Pinpoint the cell where the given text exists, returning its (x, y) midpoint coordinate. 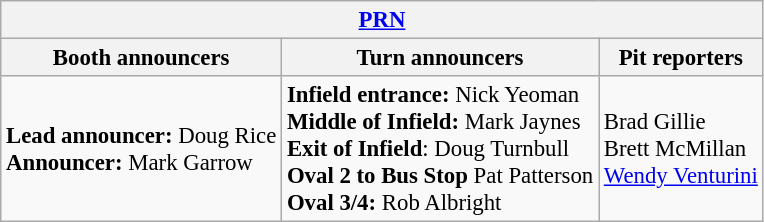
Brad GillieBrett McMillanWendy Venturini (680, 149)
PRN (382, 20)
Infield entrance: Nick YeomanMiddle of Infield: Mark JaynesExit of Infield: Doug TurnbullOval 2 to Bus Stop Pat PattersonOval 3/4: Rob Albright (440, 149)
Turn announcers (440, 58)
Lead announcer: Doug RiceAnnouncer: Mark Garrow (142, 149)
Booth announcers (142, 58)
Pit reporters (680, 58)
